Search for the cell housing the specified text and yield its (x, y) center coordinate. 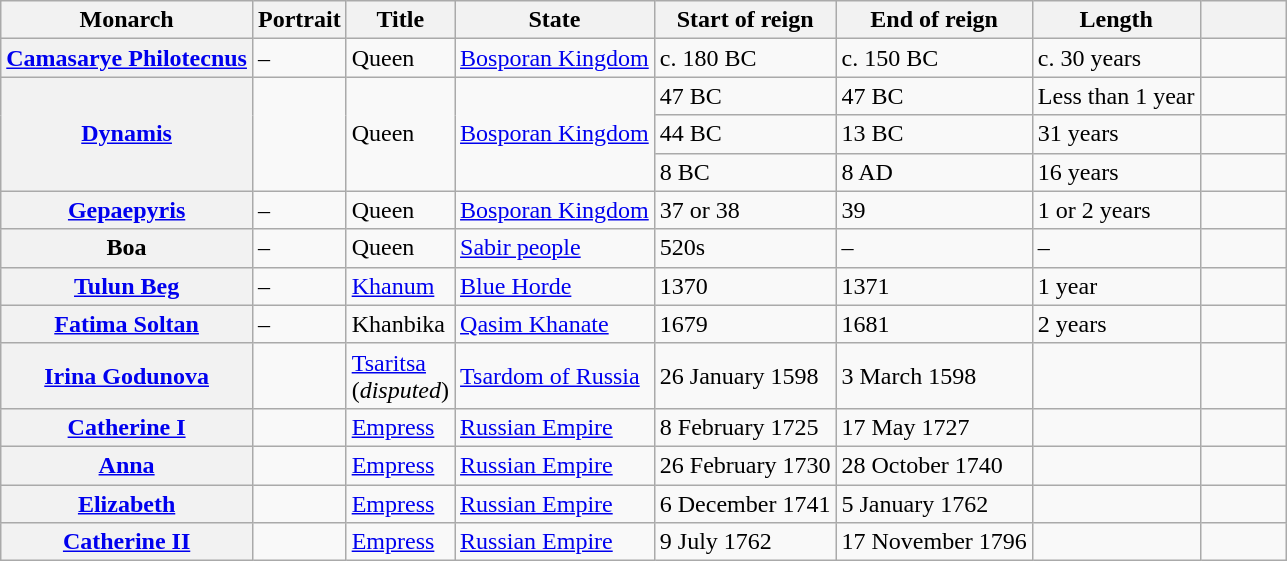
Irina Godunova (127, 376)
Camasarye Philotecnus (127, 58)
1679 (745, 324)
Catherine II (127, 542)
8 February 1725 (745, 427)
Boa (127, 248)
Blue Horde (555, 286)
31 years (1116, 134)
Portrait (299, 20)
16 years (1116, 172)
39 (934, 210)
1 year (1116, 286)
26 January 1598 (745, 376)
Fatima Soltan (127, 324)
5 January 1762 (934, 503)
8 BC (745, 172)
Less than 1 year (1116, 96)
9 July 1762 (745, 542)
37 or 38 (745, 210)
2 years (1116, 324)
6 December 1741 (745, 503)
Start of reign (745, 20)
26 February 1730 (745, 465)
17 May 1727 (934, 427)
44 BC (745, 134)
c. 180 BC (745, 58)
3 March 1598 (934, 376)
520s (745, 248)
Monarch (127, 20)
Tulun Beg (127, 286)
Anna (127, 465)
28 October 1740 (934, 465)
1681 (934, 324)
8 AD (934, 172)
13 BC (934, 134)
Qasim Khanate (555, 324)
c. 30 years (1116, 58)
Sabir people (555, 248)
End of reign (934, 20)
Gepaepyris (127, 210)
Catherine I (127, 427)
1371 (934, 286)
Dynamis (127, 134)
Tsaritsa(disputed) (400, 376)
1 or 2 years (1116, 210)
Khanum (400, 286)
1370 (745, 286)
Khanbika (400, 324)
Length (1116, 20)
Title (400, 20)
17 November 1796 (934, 542)
Tsardom of Russia (555, 376)
State (555, 20)
Elizabeth (127, 503)
c. 150 BC (934, 58)
